Determine the [X, Y] coordinate at the center of the cell enclosing the given text.  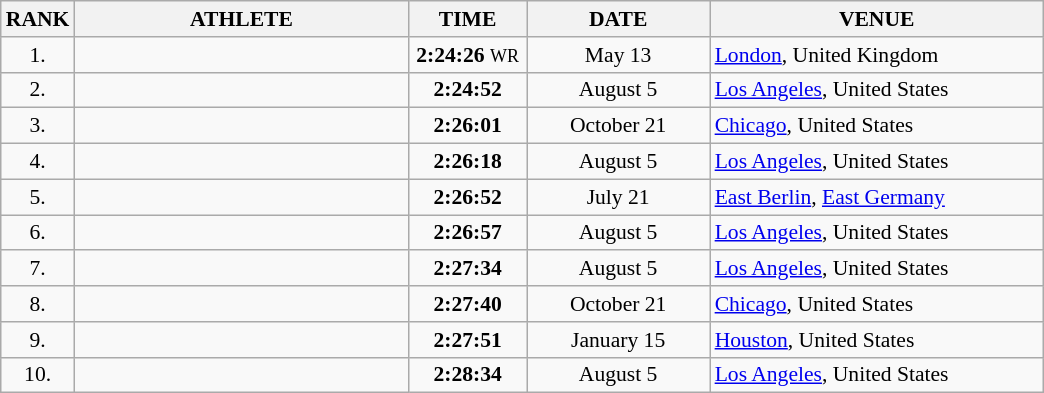
1. [38, 55]
6. [38, 233]
TIME [468, 19]
ATHLETE [241, 19]
RANK [38, 19]
8. [38, 304]
May 13 [618, 55]
7. [38, 269]
2:26:18 [468, 162]
2:27:40 [468, 304]
VENUE [877, 19]
9. [38, 340]
East Berlin, East Germany [877, 197]
2:27:34 [468, 269]
4. [38, 162]
2:28:34 [468, 375]
Houston, United States [877, 340]
DATE [618, 19]
July 21 [618, 197]
3. [38, 126]
2:26:01 [468, 126]
2:24:52 [468, 90]
2:24:26 WR [468, 55]
2:27:51 [468, 340]
2:26:57 [468, 233]
2. [38, 90]
10. [38, 375]
2:26:52 [468, 197]
5. [38, 197]
January 15 [618, 340]
London, United Kingdom [877, 55]
